From the cell containing the given text, extract its center point as (x, y) coordinate. 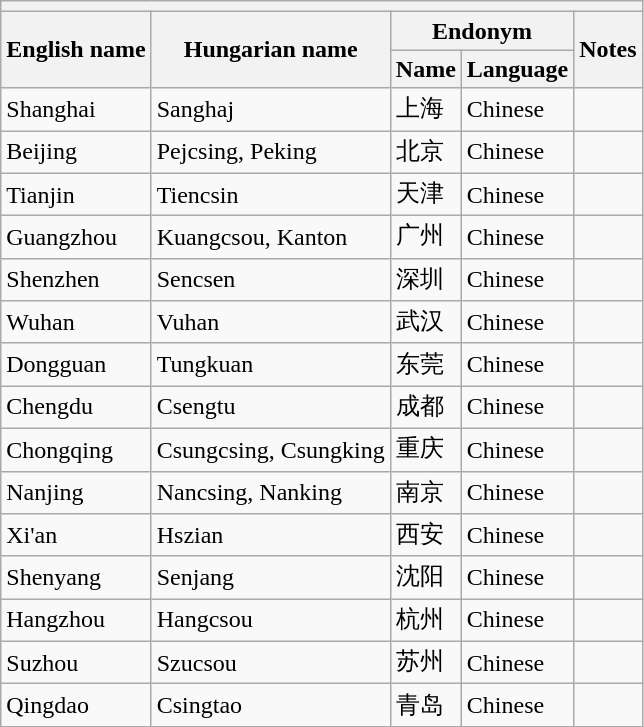
天津 (426, 194)
Hangzhou (76, 620)
北京 (426, 152)
Notes (608, 50)
Kuangcsou, Kanton (270, 238)
Hungarian name (270, 50)
Shanghai (76, 110)
Senjang (270, 578)
南京 (426, 492)
成都 (426, 408)
沈阳 (426, 578)
杭州 (426, 620)
Tungkuan (270, 364)
Hangcsou (270, 620)
Sanghaj (270, 110)
Nancsing, Nanking (270, 492)
Xi'an (76, 536)
Csengtu (270, 408)
Shenzhen (76, 280)
Shenyang (76, 578)
青岛 (426, 706)
Sencsen (270, 280)
Vuhan (270, 322)
Endonym (482, 31)
Suzhou (76, 662)
English name (76, 50)
广州 (426, 238)
Guangzhou (76, 238)
Language (517, 69)
深圳 (426, 280)
Tiencsin (270, 194)
Csungcsing, Csungking (270, 450)
Nanjing (76, 492)
Dongguan (76, 364)
Chengdu (76, 408)
Chongqing (76, 450)
Qingdao (76, 706)
武汉 (426, 322)
Hszian (270, 536)
东莞 (426, 364)
Wuhan (76, 322)
Csingtao (270, 706)
苏州 (426, 662)
西安 (426, 536)
上海 (426, 110)
重庆 (426, 450)
Beijing (76, 152)
Name (426, 69)
Pejcsing, Peking (270, 152)
Szucsou (270, 662)
Tianjin (76, 194)
